Find where the given text appears and provide that cell's center as [X, Y] coordinate. 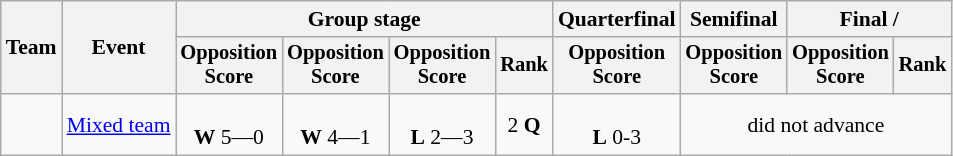
Semifinal [734, 19]
Team [32, 48]
did not advance [816, 124]
Mixed team [119, 124]
Group stage [364, 19]
Quarterfinal [617, 19]
2 Q [524, 124]
Final / [869, 19]
L 0-3 [617, 124]
L 2―3 [442, 124]
W 5―0 [230, 124]
W 4―1 [336, 124]
Event [119, 48]
